Scan for the cell matching the given text and deliver its [X, Y] coordinate at center. 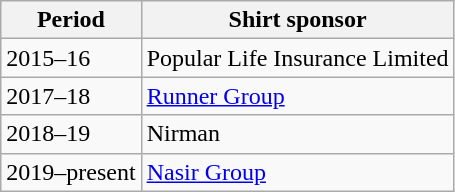
Shirt sponsor [298, 20]
2019–present [71, 172]
2018–19 [71, 134]
Nasir Group [298, 172]
Nirman [298, 134]
2017–18 [71, 96]
Popular Life Insurance Limited [298, 58]
Period [71, 20]
2015–16 [71, 58]
Runner Group [298, 96]
